Output the (X, Y) coordinate of the center of the cell containing the given text.  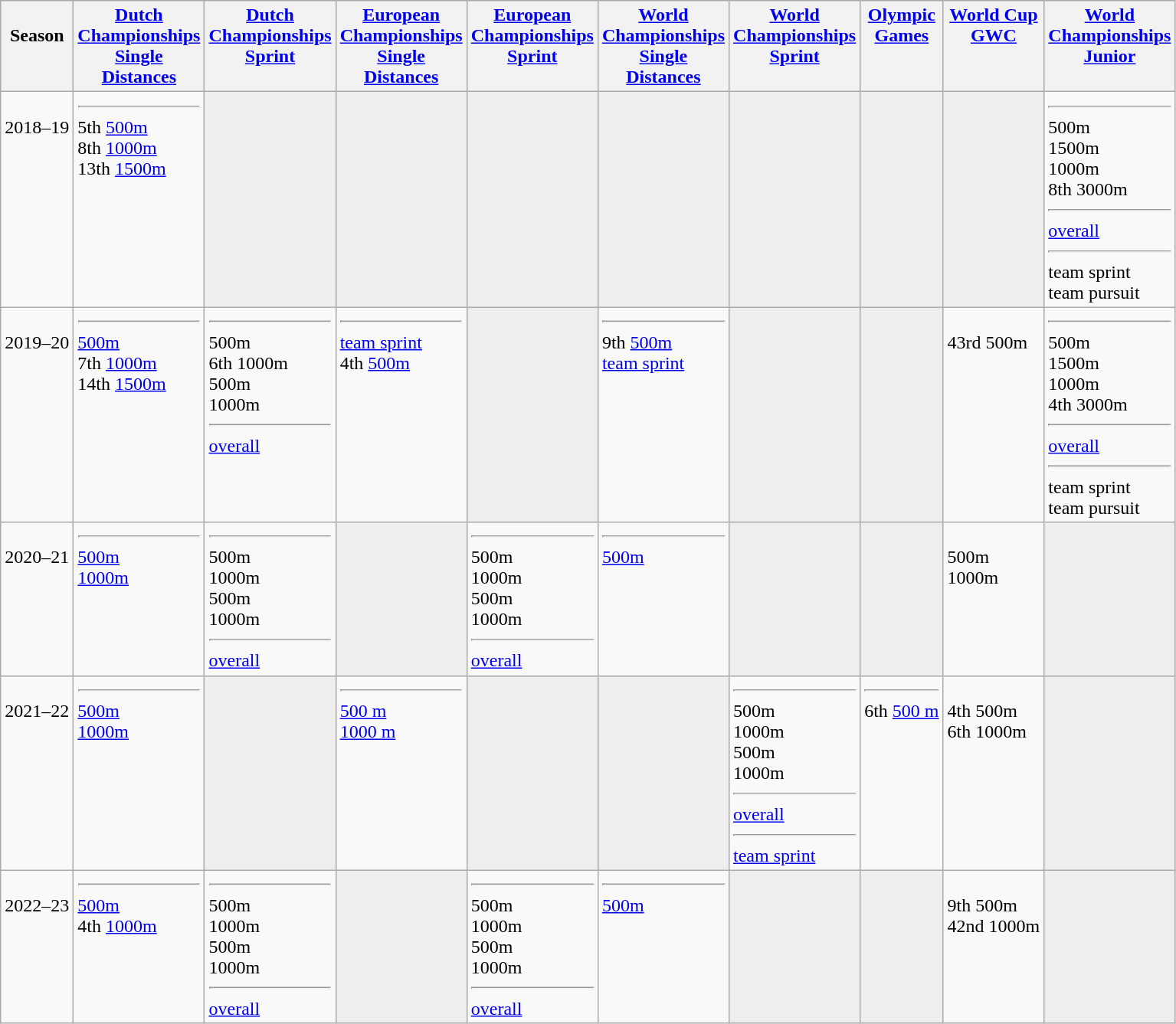
2020–21 (37, 599)
43rd 500m (994, 415)
Olympic Games (902, 46)
European Championships Sprint (532, 46)
500m 7th 1000m 14th 1500m (139, 415)
500m 1000m 500m 1000m overall team sprint (795, 773)
500m 1500m 1000m 8th 3000m overall team sprint team pursuit (1109, 199)
World Cup GWC (994, 46)
World Championships Junior (1109, 46)
Season (37, 46)
500m 1500m 1000m 4th 3000m overall team sprint team pursuit (1109, 415)
team sprint 4th 500m (401, 415)
500m 4th 1000m (139, 947)
6th 500 m (902, 773)
9th 500m 42nd 1000m (994, 947)
500 m 1000 m (401, 773)
500m 6th 1000m 500m 1000m overall (270, 415)
European Championships Single Distances (401, 46)
4th 500m 6th 1000m (994, 773)
Dutch Championships Sprint (270, 46)
2021–22 (37, 773)
2022–23 (37, 947)
World Championships Single Distances (663, 46)
2018–19 (37, 199)
2019–20 (37, 415)
Dutch Championships Single Distances (139, 46)
9th 500m team sprint (663, 415)
World Championships Sprint (795, 46)
5th 500m 8th 1000m 13th 1500m (139, 199)
